Detect which cell encompasses the target text, then output its (x, y) center coordinate. 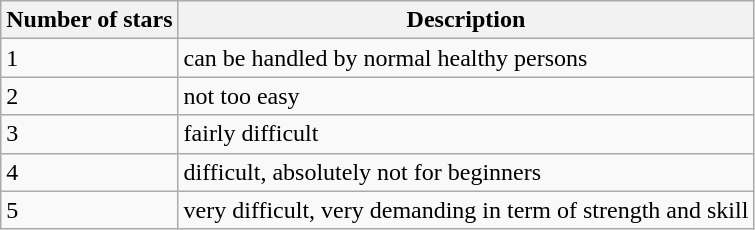
very difficult, very demanding in term of strength and skill (466, 210)
can be handled by normal healthy persons (466, 58)
4 (90, 172)
not too easy (466, 96)
2 (90, 96)
Description (466, 20)
1 (90, 58)
fairly difficult (466, 134)
Number of stars (90, 20)
3 (90, 134)
difficult, absolutely not for beginners (466, 172)
5 (90, 210)
